Output the (X, Y) coordinate of the center of the cell containing the given text.  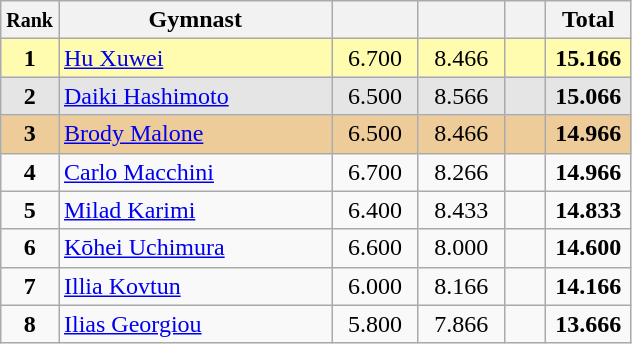
Brody Malone (195, 134)
2 (30, 96)
13.666 (588, 324)
Ilias Georgiou (195, 324)
6.400 (375, 210)
Carlo Macchini (195, 172)
Kōhei Uchimura (195, 248)
1 (30, 58)
Illia Kovtun (195, 286)
3 (30, 134)
6.000 (375, 286)
8.566 (461, 96)
14.600 (588, 248)
Hu Xuwei (195, 58)
14.166 (588, 286)
Total (588, 20)
8.433 (461, 210)
6 (30, 248)
7.866 (461, 324)
8.266 (461, 172)
5.800 (375, 324)
8 (30, 324)
8.166 (461, 286)
Daiki Hashimoto (195, 96)
Gymnast (195, 20)
4 (30, 172)
5 (30, 210)
14.833 (588, 210)
6.600 (375, 248)
15.066 (588, 96)
8.000 (461, 248)
Milad Karimi (195, 210)
Rank (30, 20)
7 (30, 286)
15.166 (588, 58)
